Capture the cell that displays the provided text and extract its [X, Y] central coordinate. 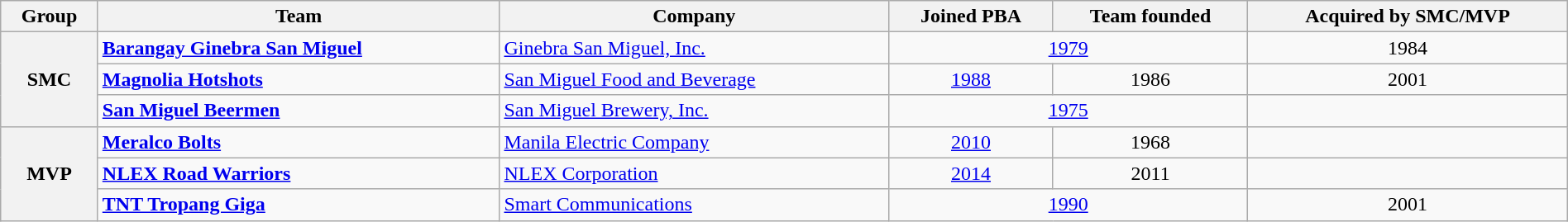
1975 [1068, 111]
TNT Tropang Giga [299, 205]
San Miguel Beermen [299, 111]
Ginebra San Miguel, Inc. [695, 48]
1968 [1150, 142]
San Miguel Brewery, Inc. [695, 111]
Meralco Bolts [299, 142]
Manila Electric Company [695, 142]
Team founded [1150, 17]
2010 [971, 142]
Smart Communications [695, 205]
2014 [971, 173]
1986 [1150, 79]
2011 [1150, 173]
Team [299, 17]
SMC [50, 79]
San Miguel Food and Beverage [695, 79]
Joined PBA [971, 17]
Company [695, 17]
NLEX Road Warriors [299, 173]
1984 [1408, 48]
MVP [50, 173]
Group [50, 17]
NLEX Corporation [695, 173]
1988 [971, 79]
Acquired by SMC/MVP [1408, 17]
1979 [1068, 48]
Magnolia Hotshots [299, 79]
Barangay Ginebra San Miguel [299, 48]
1990 [1068, 205]
